Search for the cell housing the specified text and yield its [X, Y] center coordinate. 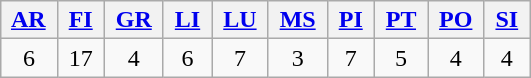
LI [187, 20]
LU [240, 20]
PI [350, 20]
GR [134, 20]
MS [298, 20]
SI [507, 20]
3 [298, 58]
PT [400, 20]
17 [80, 58]
FI [80, 20]
5 [400, 58]
AR [29, 20]
PO [456, 20]
